Locate the cell with the specified text and output its (x, y) center coordinate. 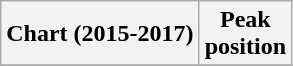
Peakposition (245, 34)
Chart (2015-2017) (100, 34)
